Capture the cell that displays the provided text and extract its (x, y) central coordinate. 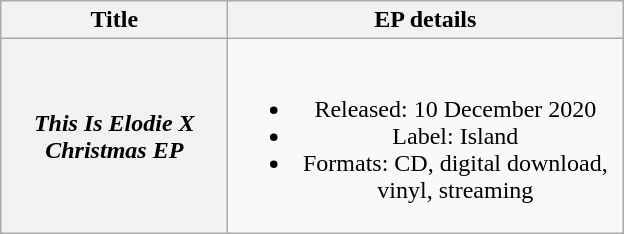
Title (114, 20)
This Is Elodie X Christmas EP (114, 136)
EP details (426, 20)
Released: 10 December 2020Label: IslandFormats: CD, digital download, vinyl, streaming (426, 136)
